Provide the [x, y] coordinate of the cell's center where the given text is located.  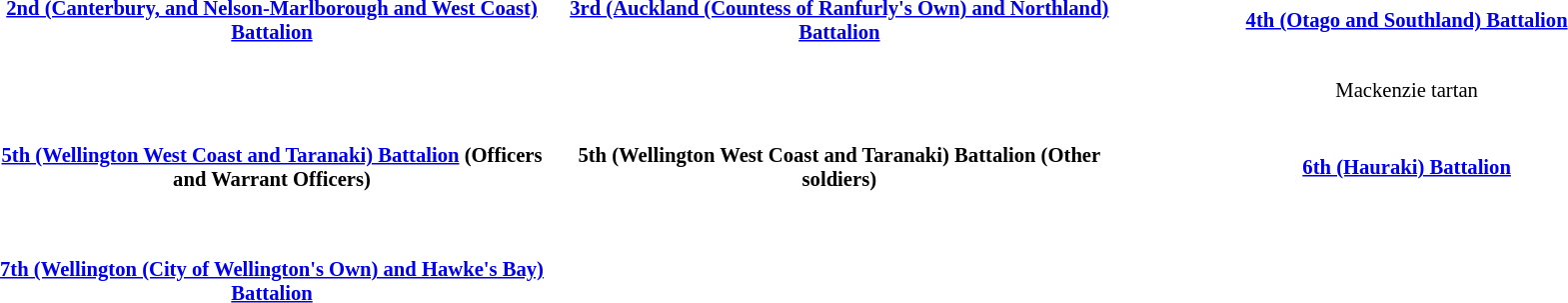
5th (Wellington West Coast and Taranaki) Battalion (Other soldiers) [839, 168]
